Search for the cell housing the specified text and yield its [x, y] center coordinate. 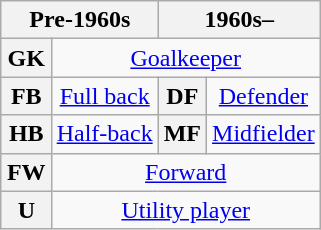
U [26, 210]
DF [182, 96]
Goalkeeper [186, 58]
Forward [186, 172]
Utility player [186, 210]
Half-back [104, 134]
Midfielder [264, 134]
HB [26, 134]
FB [26, 96]
Pre-1960s [80, 20]
MF [182, 134]
1960s– [239, 20]
Full back [104, 96]
GK [26, 58]
Defender [264, 96]
FW [26, 172]
